Pinpoint the cell where the given text exists, returning its [x, y] midpoint coordinate. 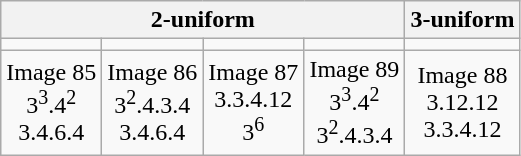
Image 8632.4.3.43.4.6.4 [152, 102]
Image 873.3.4.1236 [254, 102]
Image 8533.423.4.6.4 [52, 102]
3-uniform [462, 20]
Image 8933.4232.4.3.4 [354, 102]
2-uniform [203, 20]
Image 883.12.123.3.4.12 [462, 102]
